From the cell containing the given text, extract its center point as [X, Y] coordinate. 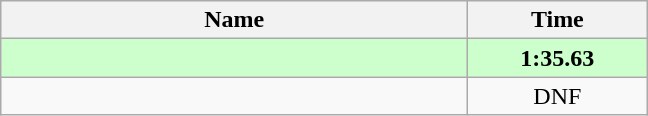
Name [234, 20]
1:35.63 [558, 58]
Time [558, 20]
DNF [558, 96]
